Output the (X, Y) coordinate of the center of the cell containing the given text.  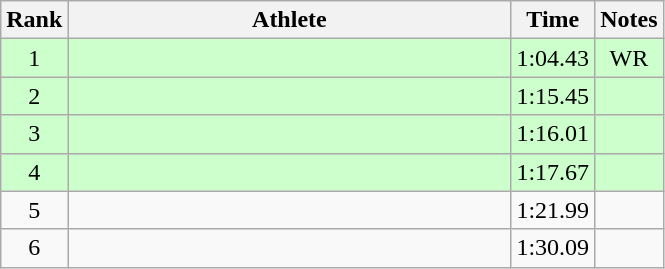
1:17.67 (553, 172)
WR (629, 58)
1:15.45 (553, 96)
1 (34, 58)
Time (553, 20)
Notes (629, 20)
4 (34, 172)
1:21.99 (553, 210)
3 (34, 134)
5 (34, 210)
6 (34, 248)
Athlete (290, 20)
1:30.09 (553, 248)
1:04.43 (553, 58)
Rank (34, 20)
2 (34, 96)
1:16.01 (553, 134)
